Output the [x, y] coordinate of the center of the cell containing the given text.  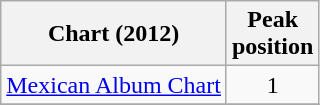
1 [272, 85]
Mexican Album Chart [114, 85]
Peakposition [272, 34]
Chart (2012) [114, 34]
